Find where the given text appears and provide that cell's center as [x, y] coordinate. 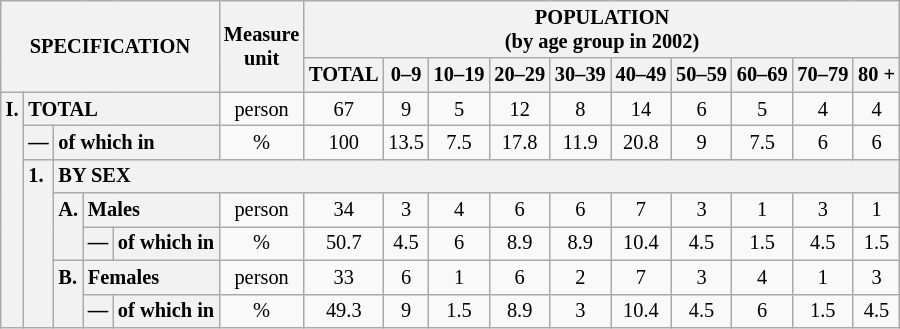
34 [344, 210]
SPECIFICATION [110, 46]
20.8 [642, 142]
80 + [876, 75]
A. [68, 226]
Males [151, 210]
I. [12, 210]
67 [344, 109]
Measure unit [262, 46]
49.3 [344, 311]
1. [38, 243]
B. [68, 294]
0–9 [406, 75]
12 [520, 109]
60–69 [762, 75]
50.7 [344, 243]
33 [344, 277]
20–29 [520, 75]
2 [580, 277]
BY SEX [477, 176]
Females [151, 277]
100 [344, 142]
10–19 [460, 75]
8 [580, 109]
POPULATION (by age group in 2002) [602, 29]
50–59 [702, 75]
13.5 [406, 142]
40–49 [642, 75]
30–39 [580, 75]
14 [642, 109]
11.9 [580, 142]
17.8 [520, 142]
70–79 [824, 75]
